Scan for the cell matching the given text and deliver its (x, y) coordinate at center. 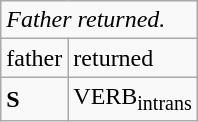
S (34, 99)
VERBintrans (132, 99)
returned (132, 58)
father (34, 58)
Father returned. (100, 20)
